Determine the (X, Y) coordinate at the center of the cell enclosing the given text.  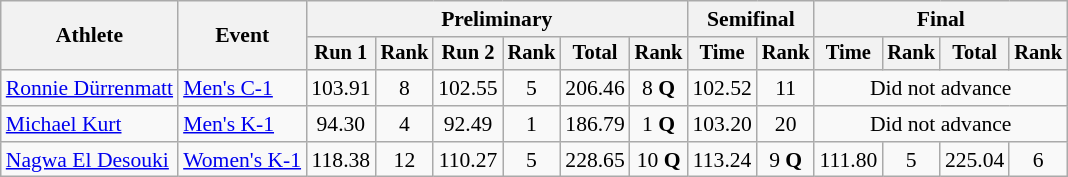
8 (405, 88)
Run 1 (340, 54)
Michael Kurt (90, 124)
Men's C-1 (242, 88)
102.52 (722, 88)
11 (786, 88)
Athlete (90, 36)
1 (532, 124)
Final (940, 19)
103.20 (722, 124)
Men's K-1 (242, 124)
5 (532, 88)
94.30 (340, 124)
Ronnie Dürrenmatt (90, 88)
92.49 (468, 124)
Event (242, 36)
186.79 (594, 124)
1 Q (659, 124)
206.46 (594, 88)
Semifinal (750, 19)
103.91 (340, 88)
8 Q (659, 88)
4 (405, 124)
Run 2 (468, 54)
Preliminary (496, 19)
20 (786, 124)
102.55 (468, 88)
